Find where the given text appears and provide that cell's center as (X, Y) coordinate. 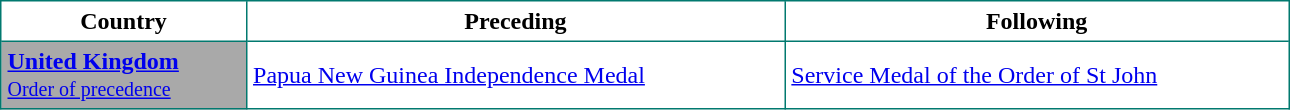
Country (124, 21)
Papua New Guinea Independence Medal (515, 75)
Service Medal of the Order of St John (1037, 75)
Following (1037, 21)
Preceding (515, 21)
United KingdomOrder of precedence (124, 75)
